Determine the [X, Y] coordinate at the center of the cell enclosing the given text.  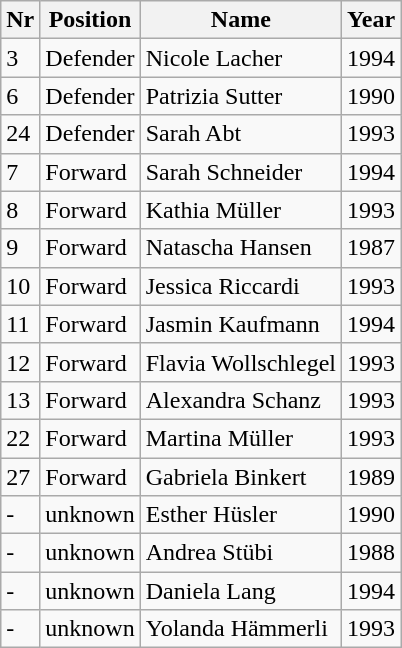
Andrea Stübi [240, 553]
12 [20, 362]
Name [240, 20]
Esther Hüsler [240, 515]
3 [20, 58]
Position [90, 20]
10 [20, 286]
9 [20, 248]
Nicole Lacher [240, 58]
6 [20, 96]
1989 [372, 477]
Natascha Hansen [240, 248]
Martina Müller [240, 438]
1987 [372, 248]
Flavia Wollschlegel [240, 362]
Jasmin Kaufmann [240, 324]
13 [20, 400]
Sarah Abt [240, 134]
Alexandra Schanz [240, 400]
Gabriela Binkert [240, 477]
1988 [372, 553]
8 [20, 210]
27 [20, 477]
Yolanda Hämmerli [240, 629]
Year [372, 20]
Jessica Riccardi [240, 286]
Sarah Schneider [240, 172]
11 [20, 324]
Kathia Müller [240, 210]
Daniela Lang [240, 591]
Patrizia Sutter [240, 96]
24 [20, 134]
22 [20, 438]
7 [20, 172]
Nr [20, 20]
